For the text-containing cell, return its midpoint in (x, y) coordinate format. 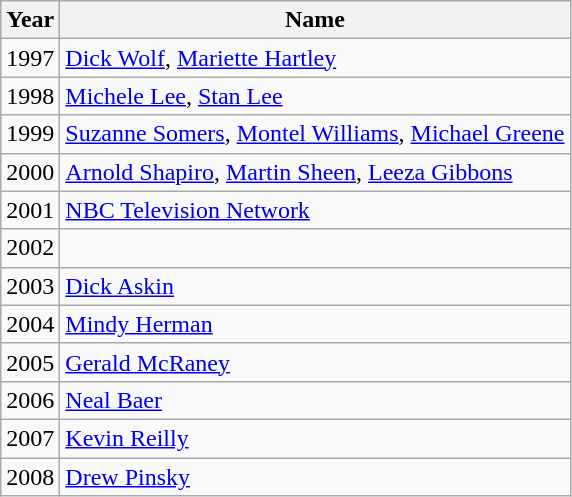
2005 (30, 362)
Michele Lee, Stan Lee (315, 96)
Mindy Herman (315, 324)
Neal Baer (315, 400)
2003 (30, 286)
Gerald McRaney (315, 362)
Arnold Shapiro, Martin Sheen, Leeza Gibbons (315, 172)
Drew Pinsky (315, 477)
NBC Television Network (315, 210)
Year (30, 20)
2000 (30, 172)
Dick Askin (315, 286)
1998 (30, 96)
1997 (30, 58)
2006 (30, 400)
Suzanne Somers, Montel Williams, Michael Greene (315, 134)
1999 (30, 134)
Dick Wolf, Mariette Hartley (315, 58)
2004 (30, 324)
Name (315, 20)
2008 (30, 477)
2002 (30, 248)
2007 (30, 438)
Kevin Reilly (315, 438)
2001 (30, 210)
